Output the [X, Y] coordinate of the center of the cell containing the given text.  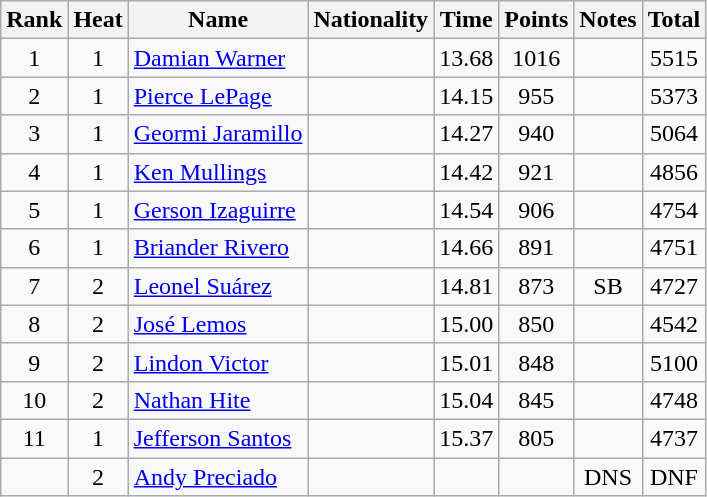
Damian Warner [218, 58]
921 [536, 172]
Nationality [371, 20]
Nathan Hite [218, 400]
4542 [674, 324]
940 [536, 134]
14.27 [466, 134]
14.15 [466, 96]
4751 [674, 248]
Lindon Victor [218, 362]
873 [536, 286]
13.68 [466, 58]
15.37 [466, 438]
848 [536, 362]
Jefferson Santos [218, 438]
SB [608, 286]
10 [34, 400]
850 [536, 324]
5373 [674, 96]
15.04 [466, 400]
Ken Mullings [218, 172]
9 [34, 362]
José Lemos [218, 324]
805 [536, 438]
Total [674, 20]
15.00 [466, 324]
Points [536, 20]
6 [34, 248]
8 [34, 324]
7 [34, 286]
Briander Rivero [218, 248]
5 [34, 210]
14.42 [466, 172]
Heat [98, 20]
4754 [674, 210]
4856 [674, 172]
Geormi Jaramillo [218, 134]
14.54 [466, 210]
4 [34, 172]
Notes [608, 20]
1016 [536, 58]
Pierce LePage [218, 96]
906 [536, 210]
Time [466, 20]
Rank [34, 20]
845 [536, 400]
Leonel Suárez [218, 286]
4727 [674, 286]
DNS [608, 477]
4737 [674, 438]
3 [34, 134]
5064 [674, 134]
955 [536, 96]
15.01 [466, 362]
DNF [674, 477]
14.81 [466, 286]
891 [536, 248]
Andy Preciado [218, 477]
11 [34, 438]
5515 [674, 58]
5100 [674, 362]
4748 [674, 400]
Gerson Izaguirre [218, 210]
Name [218, 20]
14.66 [466, 248]
